For the text-containing cell, return its midpoint in [X, Y] coordinate format. 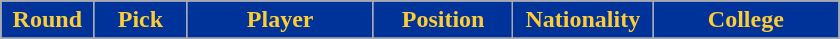
Nationality [583, 20]
Round [48, 20]
Player [280, 20]
Position [443, 20]
College [746, 20]
Pick [140, 20]
